From the cell containing the given text, extract its center point as [x, y] coordinate. 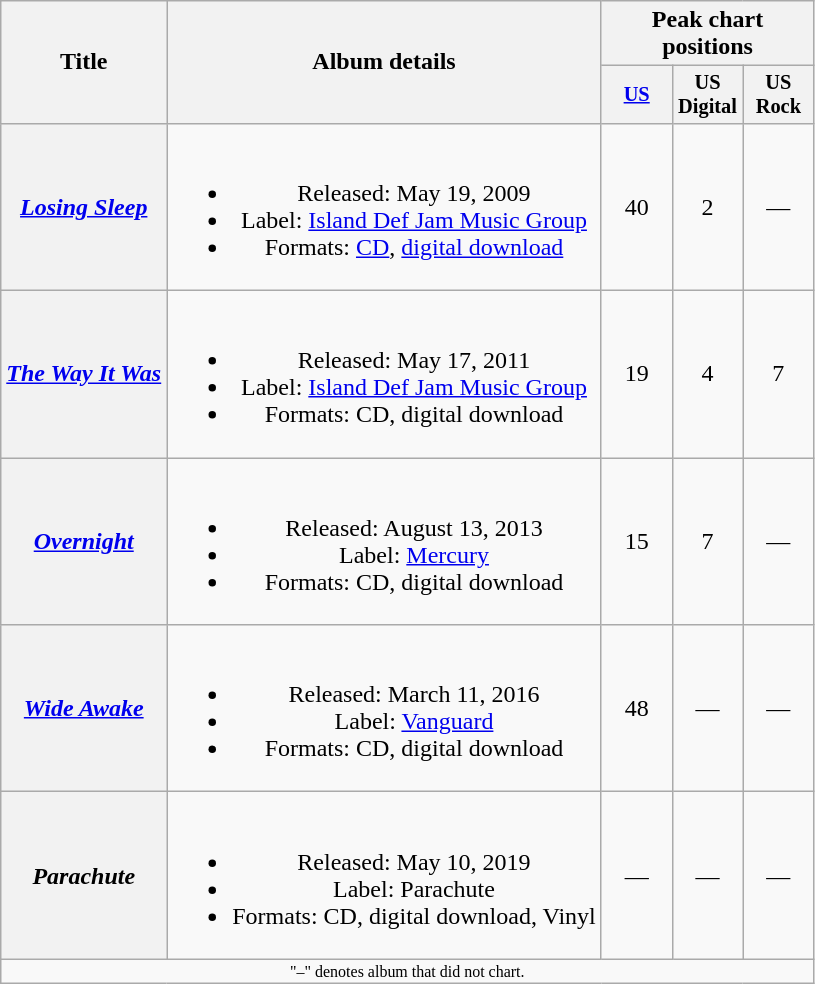
Peak chart positions [708, 34]
Released: March 11, 2016Label: VanguardFormats: CD, digital download [384, 708]
Parachute [84, 876]
19 [636, 374]
4 [708, 374]
15 [636, 542]
Album details [384, 62]
Released: May 17, 2011Label: Island Def Jam Music GroupFormats: CD, digital download [384, 374]
Losing Sleep [84, 206]
The Way It Was [84, 374]
USDigital [708, 95]
Title [84, 62]
US [636, 95]
2 [708, 206]
Released: August 13, 2013Label: MercuryFormats: CD, digital download [384, 542]
Released: May 19, 2009Label: Island Def Jam Music GroupFormats: CD, digital download [384, 206]
"–" denotes album that did not chart. [408, 971]
40 [636, 206]
Wide Awake [84, 708]
Overnight [84, 542]
USRock [778, 95]
Released: May 10, 2019Label: ParachuteFormats: CD, digital download, Vinyl [384, 876]
48 [636, 708]
